Return the (X, Y) coordinate for the center point of the cell that contains the specified text.  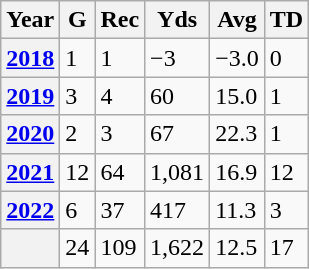
−3.0 (238, 58)
60 (178, 96)
2019 (30, 96)
2021 (30, 172)
17 (286, 248)
37 (120, 210)
417 (178, 210)
22.3 (238, 134)
2 (78, 134)
24 (78, 248)
12.5 (238, 248)
15.0 (238, 96)
1,622 (178, 248)
109 (120, 248)
6 (78, 210)
16.9 (238, 172)
67 (178, 134)
11.3 (238, 210)
−3 (178, 58)
2022 (30, 210)
Rec (120, 20)
2018 (30, 58)
64 (120, 172)
4 (120, 96)
Avg (238, 20)
2020 (30, 134)
0 (286, 58)
G (78, 20)
1,081 (178, 172)
TD (286, 20)
Year (30, 20)
Yds (178, 20)
